Return (x, y) of the center of cell containing provided text 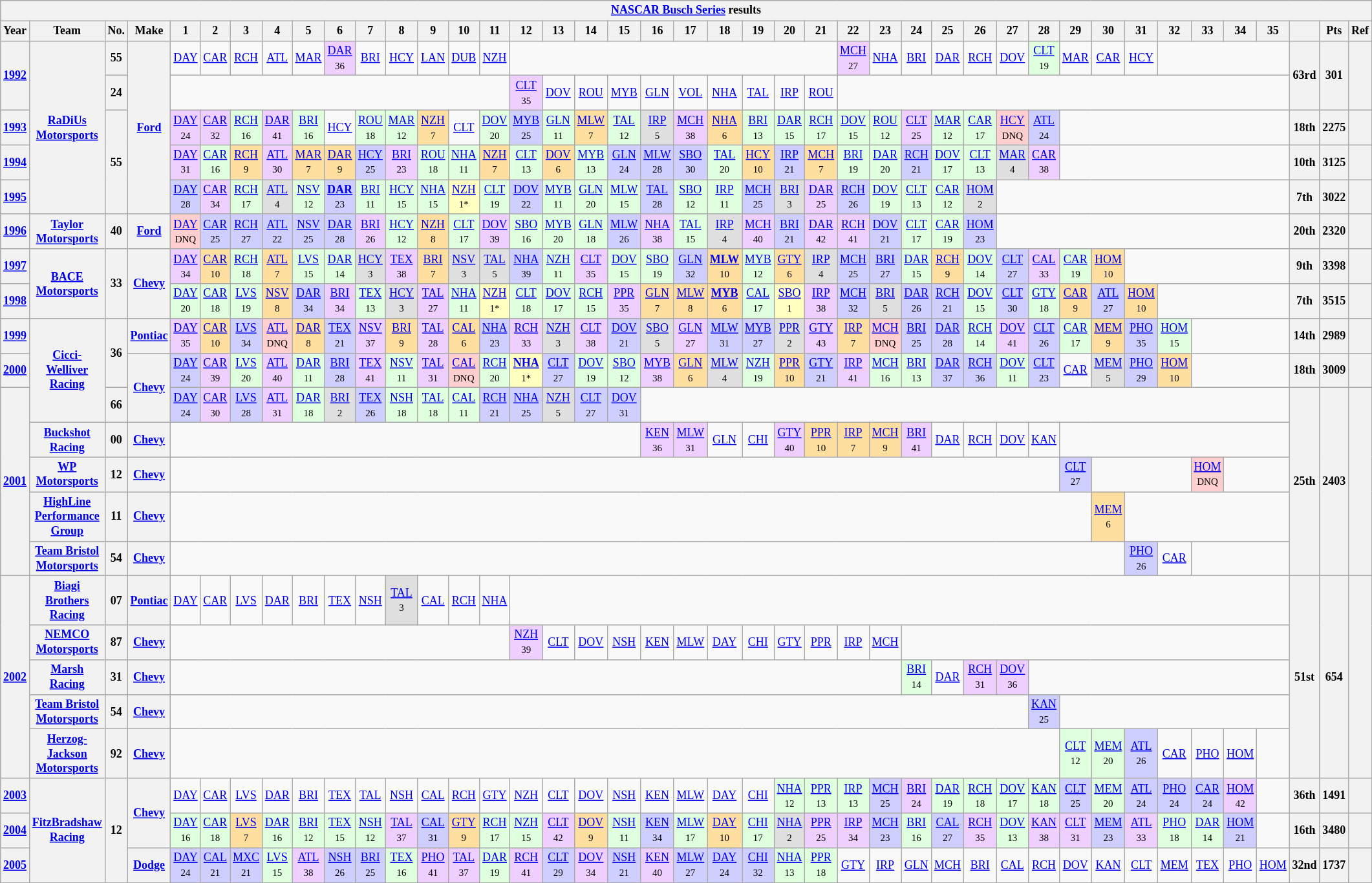
GLN6 (691, 370)
NHA6 (725, 127)
BRI26 (370, 231)
HCY10 (758, 162)
3009 (1334, 370)
3480 (1334, 831)
19 (758, 31)
Cicci-Welliver Racing (67, 370)
MXC21 (246, 865)
DOV36 (1013, 677)
DAR8 (308, 335)
TEX26 (370, 405)
SBO16 (526, 231)
1999 (16, 335)
ATLDNQ (277, 335)
1997 (16, 266)
NASCAR Busch Series results (687, 10)
MLW8 (691, 301)
9 (433, 31)
20 (789, 31)
MEM9 (1108, 335)
Ref (1360, 31)
Year (16, 31)
HOM2 (980, 197)
23 (885, 31)
63rd (1305, 75)
KEN40 (657, 865)
VOL (691, 93)
DAY10 (725, 831)
MCH38 (691, 127)
ATL33 (1142, 831)
MYB12 (758, 266)
BRI2 (340, 405)
NSV12 (308, 197)
BRI9 (402, 335)
29 (1075, 31)
2001 (16, 482)
GLN18 (591, 231)
BRI3 (789, 197)
SBO5 (657, 335)
DOV34 (591, 865)
Herzog-Jackson Motorsports (67, 754)
LVS7 (246, 831)
32 (1174, 31)
DAYDNQ (186, 231)
34 (1240, 31)
DOV14 (980, 266)
GTY9 (464, 831)
RCH14 (980, 335)
PHO18 (1174, 831)
MYB13 (591, 162)
35 (1274, 31)
HOM21 (1240, 831)
MLW28 (657, 162)
MCH23 (885, 831)
CAR9 (1075, 301)
Buckshot Racing (67, 440)
NSH12 (370, 831)
7 (370, 31)
DAR34 (308, 301)
36th (1305, 796)
TEX16 (402, 865)
DAY31 (186, 162)
MCH32 (853, 301)
KEN34 (657, 831)
27 (1013, 31)
NSH26 (340, 865)
RCH20 (495, 370)
LVS34 (246, 335)
KAN25 (1044, 712)
IRP38 (821, 301)
NZH8 (433, 231)
IRP41 (853, 370)
DAR18 (308, 405)
BRI12 (308, 831)
RCH35 (980, 831)
NSH11 (625, 831)
DAR25 (821, 197)
2320 (1334, 231)
BRI7 (433, 266)
NZH19 (758, 370)
Dodge (149, 865)
40 (116, 231)
PHO29 (1142, 370)
3515 (1334, 301)
NZH3 (558, 335)
PPR18 (821, 865)
2004 (16, 831)
25 (948, 31)
IRP34 (853, 831)
32nd (1305, 865)
ATL40 (277, 370)
14th (1305, 335)
MAR7 (308, 162)
MLW4 (725, 370)
CAL27 (948, 831)
BRI21 (789, 231)
PHO24 (1174, 796)
DOV13 (1013, 831)
CAR24 (1208, 796)
HCYDNQ (1013, 127)
TAL27 (433, 301)
DOV9 (591, 831)
PHO26 (1142, 559)
NZH11 (558, 266)
10 (464, 31)
4 (277, 31)
IRP21 (789, 162)
14 (591, 31)
CLT30 (1013, 301)
1992 (16, 75)
MLW17 (691, 831)
ATL26 (1142, 754)
DOV22 (526, 197)
TAL31 (433, 370)
15 (625, 31)
00 (116, 440)
ATL27 (1108, 301)
TAL15 (691, 231)
NHA39 (526, 266)
MLW7 (591, 127)
ATL30 (277, 162)
ATL (277, 58)
BRI27 (885, 266)
CAR25 (215, 231)
DUB (464, 58)
GTY6 (789, 266)
NSV8 (277, 301)
NEMCO Motorsports (67, 643)
MAR4 (1013, 162)
DAR16 (277, 831)
GLN20 (591, 197)
DAR11 (308, 370)
17 (691, 31)
1737 (1334, 865)
DOV39 (495, 231)
NHA13 (789, 865)
2000 (16, 370)
BRI34 (340, 301)
DAR26 (917, 301)
MYB (625, 93)
BRI41 (917, 440)
26 (980, 31)
DOV31 (625, 405)
16 (657, 31)
IRP11 (725, 197)
PPR25 (821, 831)
BRI11 (370, 197)
HCY15 (402, 197)
NHA25 (526, 405)
NHA23 (495, 335)
MCH16 (885, 370)
10th (1305, 162)
MYB11 (558, 197)
MYB25 (526, 127)
2002 (16, 677)
28 (1044, 31)
KAN38 (1044, 831)
GLN11 (558, 127)
1995 (16, 197)
HCY12 (402, 231)
HCY25 (370, 162)
2403 (1334, 482)
TAL5 (495, 266)
GLN7 (657, 301)
25th (1305, 482)
MLW26 (625, 231)
GTY40 (789, 440)
3398 (1334, 266)
CAR38 (1044, 162)
3022 (1334, 197)
MCHDNQ (885, 335)
KAN18 (1044, 796)
DOV41 (1013, 335)
13 (558, 31)
DAR42 (821, 231)
NSV3 (464, 266)
07 (116, 601)
MYB27 (758, 335)
HOM23 (980, 231)
NHA12 (789, 796)
CLT29 (558, 865)
MCH27 (853, 58)
9th (1305, 266)
NZH5 (558, 405)
51st (1305, 677)
1491 (1334, 796)
ROU12 (885, 127)
RaDiUs Motorsports (67, 127)
1996 (16, 231)
RCH26 (853, 197)
PPR (821, 643)
NSV25 (308, 231)
Taylor Motorsports (67, 231)
PPR13 (821, 796)
DAY20 (186, 301)
1994 (16, 162)
TEX13 (370, 301)
PHO35 (1142, 335)
MYB6 (725, 301)
DOV11 (1013, 370)
TAL3 (402, 601)
IRP5 (657, 127)
BACE Motorsports (67, 283)
301 (1334, 75)
CAR30 (215, 405)
GTY43 (821, 335)
NSV11 (402, 370)
CAL33 (1044, 266)
CAR32 (215, 127)
3 (246, 31)
36 (116, 353)
DAR23 (340, 197)
3125 (1334, 162)
22 (853, 31)
CLT38 (591, 335)
ATL22 (277, 231)
NZH39 (526, 643)
2005 (16, 865)
Team (67, 31)
RCH27 (246, 231)
66 (116, 405)
DAR41 (277, 127)
1 (186, 31)
1998 (16, 301)
CHI17 (758, 831)
MCH7 (821, 162)
DOV6 (558, 162)
TEX38 (402, 266)
CLT31 (1075, 831)
SBO19 (657, 266)
92 (116, 754)
21 (821, 31)
DAY34 (186, 266)
MLW27 (691, 865)
GTY21 (821, 370)
NHA15 (433, 197)
ATL7 (277, 266)
GLN27 (691, 335)
MEM23 (1108, 831)
MYB38 (657, 370)
NHA38 (657, 231)
87 (116, 643)
BRI14 (917, 677)
ATL31 (277, 405)
CLT18 (526, 301)
GLN32 (691, 266)
PHO41 (433, 865)
CAL31 (433, 831)
2275 (1334, 127)
CHI32 (758, 865)
TAL18 (433, 405)
5 (308, 31)
GTY18 (1044, 301)
GLN24 (625, 162)
NSH18 (402, 405)
MEM (1174, 865)
NZH15 (526, 831)
BRI23 (402, 162)
CLT26 (1044, 335)
WP Motorsports (67, 474)
ATL4 (277, 197)
SBO30 (691, 162)
CALDNQ (464, 370)
LVS19 (246, 301)
NSH21 (625, 865)
Biagi Brothers Racing (67, 601)
MEM5 (1108, 370)
HOM42 (1240, 796)
RCH36 (980, 370)
2003 (16, 796)
2989 (1334, 335)
TAL12 (625, 127)
BRI28 (340, 370)
NHA2 (789, 831)
DAY28 (186, 197)
654 (1334, 677)
HighLine Performance Group (67, 516)
TEX15 (340, 831)
MEM6 (1108, 516)
DAR36 (340, 58)
16th (1305, 831)
RCH33 (526, 335)
2 (215, 31)
BRI24 (917, 796)
18 (725, 31)
CAL21 (215, 865)
TAL20 (725, 162)
CAL6 (464, 335)
NHA1* (526, 370)
Marsh Racing (67, 677)
NSV37 (370, 335)
LVS20 (246, 370)
KEN36 (657, 440)
PPR35 (625, 301)
RCH16 (246, 127)
CLT12 (1075, 754)
1993 (16, 127)
PPR2 (789, 335)
CLT23 (1044, 370)
IRP13 (853, 796)
CAR34 (215, 197)
RCH15 (591, 301)
LAN (433, 58)
MLW15 (625, 197)
Make (149, 31)
MCH40 (758, 231)
DAR9 (340, 162)
CAR16 (215, 162)
BRI5 (885, 301)
ATL38 (308, 865)
CAR12 (948, 197)
DOV20 (495, 127)
TEX41 (370, 370)
DAY35 (186, 335)
MYB20 (558, 231)
DAR37 (948, 370)
RCH31 (980, 677)
LVS28 (246, 405)
6 (340, 31)
20th (1305, 231)
DAR20 (885, 162)
CLT42 (558, 831)
MCH9 (885, 440)
CAL11 (464, 405)
FitzBradshaw Racing (67, 830)
MLW10 (725, 266)
DAY16 (186, 831)
HOMDNQ (1208, 474)
CAL17 (758, 301)
BRI19 (853, 162)
Pts (1334, 31)
TEX21 (340, 335)
CAR39 (215, 370)
No. (116, 31)
HOM15 (1174, 335)
SBO1 (789, 301)
30 (1108, 31)
8 (402, 31)
